Detect which cell encompasses the target text, then output its (X, Y) center coordinate. 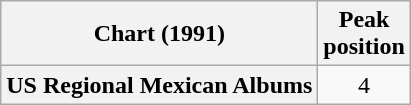
4 (364, 85)
US Regional Mexican Albums (160, 85)
Chart (1991) (160, 34)
Peakposition (364, 34)
